Scan for the cell matching the given text and deliver its (x, y) coordinate at center. 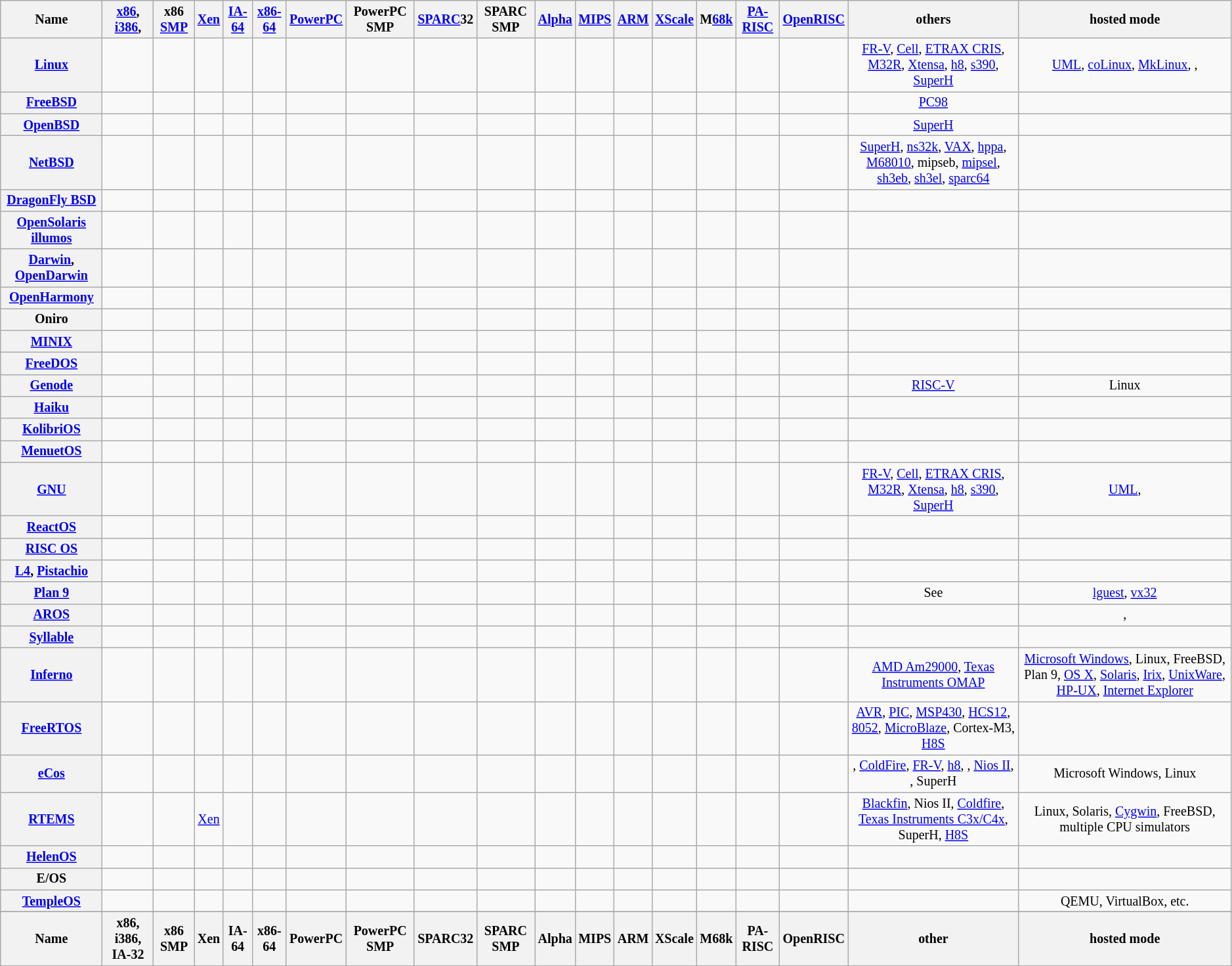
Oniro (51, 319)
Blackfin, Nios II, Coldfire, Texas Instruments C3x/C4x, SuperH, H8S (933, 820)
TempleOS (51, 901)
others (933, 20)
, ColdFire, FR-V, h8, , Nios II, , SuperH (933, 774)
Plan 9 (51, 592)
OpenSolaris illumos (51, 230)
Linux, Solaris, Cygwin, FreeBSD, multiple CPU simulators (1125, 820)
other (933, 939)
RTEMS (51, 820)
E/OS (51, 879)
GNU (51, 490)
UML, (1125, 490)
lguest, vx32 (1125, 592)
Microsoft Windows, Linux (1125, 774)
Syllable (51, 637)
FreeBSD (51, 102)
L4, Pistachio (51, 571)
KolibriOS (51, 429)
x86, i386, (128, 20)
Microsoft Windows, Linux, FreeBSD, Plan 9, OS X, Solaris, Irix, UnixWare, HP-UX, Internet Explorer (1125, 675)
RISC-V (933, 386)
ReactOS (51, 527)
OpenBSD (51, 125)
AVR, PIC, MSP430, HCS12, 8052, MicroBlaze, Cortex-M3, H8S (933, 728)
DragonFly BSD (51, 200)
SuperH, ns32k, VAX, hppa, M68010, mipseb, mipsel, sh3eb, sh3el, sparc64 (933, 163)
NetBSD (51, 163)
Inferno (51, 675)
FreeDOS (51, 364)
HelenOS (51, 858)
See (933, 592)
, (1125, 615)
QEMU, VirtualBox, etc. (1125, 901)
AROS (51, 615)
x86, i386, IA-32 (128, 939)
RISC OS (51, 549)
PC98 (933, 102)
eCos (51, 774)
UML, coLinux, MkLinux, , (1125, 66)
Haiku (51, 407)
Darwin, OpenDarwin (51, 268)
AMD Am29000, Texas Instruments OMAP (933, 675)
Genode (51, 386)
MINIX (51, 341)
SuperH (933, 125)
OpenHarmony (51, 298)
MenuetOS (51, 452)
FreeRTOS (51, 728)
